Capture the cell that displays the provided text and extract its (X, Y) central coordinate. 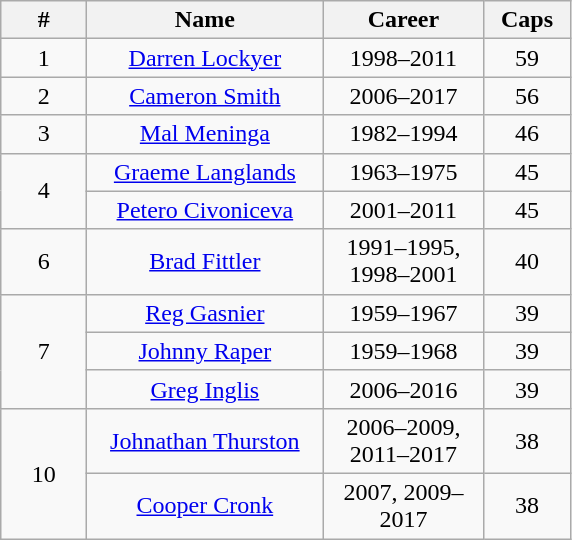
Name (205, 20)
1959–1968 (404, 351)
1959–1967 (404, 313)
1963–1975 (404, 172)
46 (527, 134)
# (44, 20)
Brad Fittler (205, 262)
1982–1994 (404, 134)
2 (44, 96)
6 (44, 262)
Reg Gasnier (205, 313)
7 (44, 351)
40 (527, 262)
Johnathan Thurston (205, 440)
3 (44, 134)
Cameron Smith (205, 96)
4 (44, 191)
Graeme Langlands (205, 172)
2001–2011 (404, 210)
Johnny Raper (205, 351)
2006–2017 (404, 96)
Cooper Cronk (205, 506)
2007, 2009–2017 (404, 506)
2006–2009, 2011–2017 (404, 440)
Greg Inglis (205, 389)
10 (44, 473)
Caps (527, 20)
2006–2016 (404, 389)
56 (527, 96)
Petero Civoniceva (205, 210)
Career (404, 20)
1 (44, 58)
1991–1995, 1998–2001 (404, 262)
Mal Meninga (205, 134)
1998–2011 (404, 58)
Darren Lockyer (205, 58)
59 (527, 58)
